From the cell containing the given text, extract its center point as (x, y) coordinate. 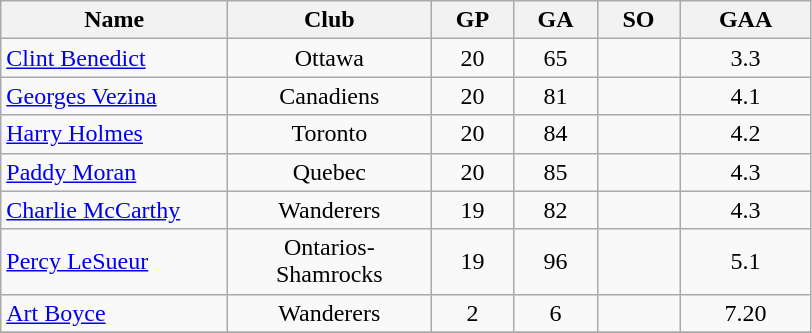
Harry Holmes (114, 134)
82 (556, 210)
Club (330, 20)
4.1 (746, 96)
Toronto (330, 134)
Percy LeSueur (114, 262)
85 (556, 172)
SO (638, 20)
Paddy Moran (114, 172)
Art Boyce (114, 313)
7.20 (746, 313)
GA (556, 20)
4.2 (746, 134)
65 (556, 58)
GAA (746, 20)
Quebec (330, 172)
Ottawa (330, 58)
2 (472, 313)
Ontarios-Shamrocks (330, 262)
Charlie McCarthy (114, 210)
Canadiens (330, 96)
5.1 (746, 262)
Georges Vezina (114, 96)
6 (556, 313)
Name (114, 20)
81 (556, 96)
GP (472, 20)
96 (556, 262)
84 (556, 134)
3.3 (746, 58)
Clint Benedict (114, 58)
